Identify which cell holds the provided text, then report its [X, Y] central coordinate. 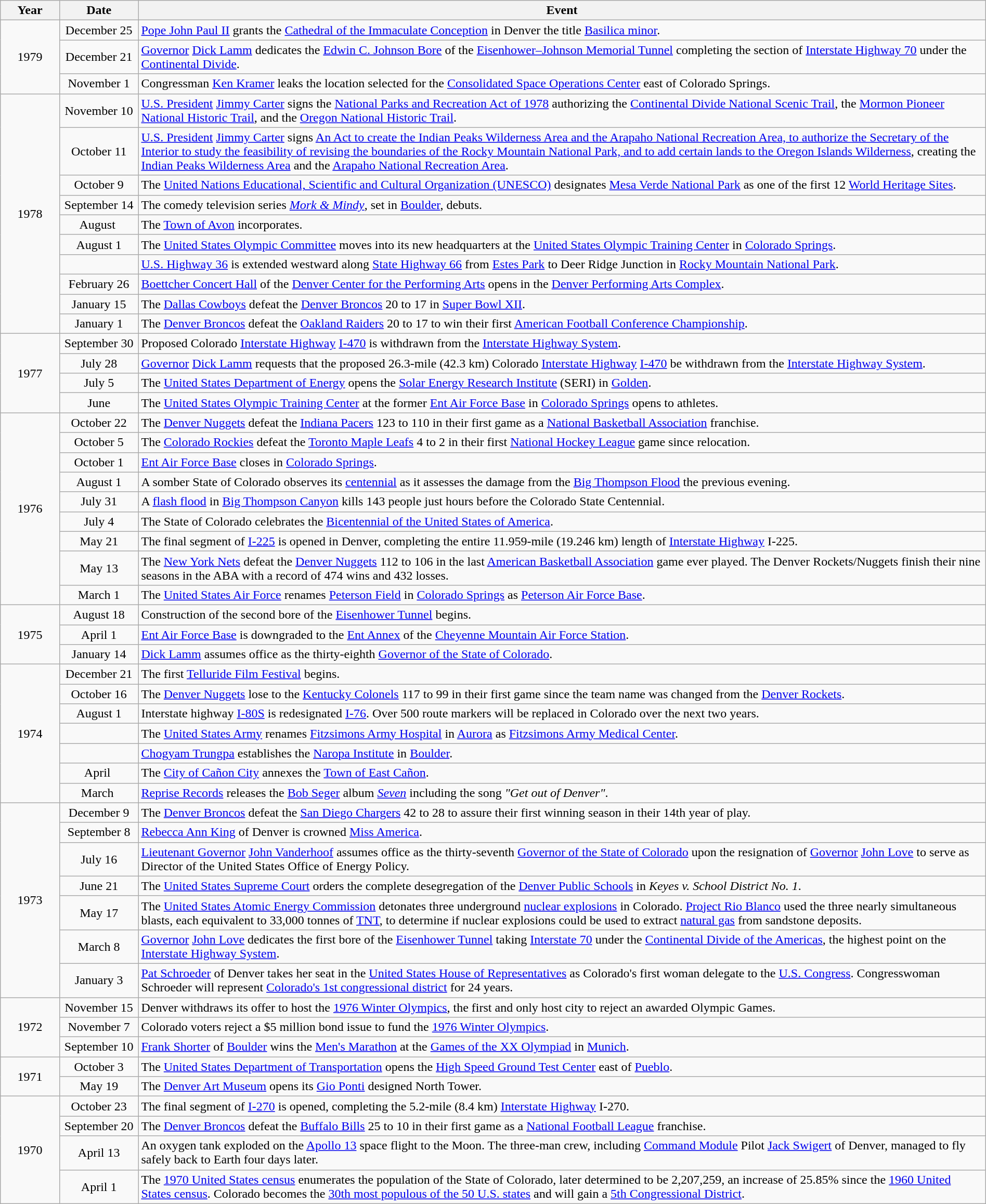
September 10 [99, 1047]
The United States Department of Energy opens the Solar Energy Research Institute (SERI) in Golden. [562, 383]
Boettcher Concert Hall of the Denver Center for the Performing Arts opens in the Denver Performing Arts Complex. [562, 284]
October 23 [99, 1106]
Event [562, 10]
1977 [30, 373]
The United States Air Force renames Peterson Field in Colorado Springs as Peterson Air Force Base. [562, 595]
September 30 [99, 344]
July 31 [99, 502]
The Denver Broncos defeat the Buffalo Bills 25 to 10 in their first game as a National Football League franchise. [562, 1126]
November 10 [99, 110]
Governor Dick Lamm requests that the proposed 26.3-mile (42.3 km) Colorado Interstate Highway I-470 be withdrawn from the Interstate Highway System. [562, 363]
December 25 [99, 30]
May 13 [99, 568]
1970 [30, 1150]
September 8 [99, 832]
1978 [30, 214]
The United States Olympic Training Center at the former Ent Air Force Base in Colorado Springs opens to athletes. [562, 403]
November 7 [99, 1027]
July 16 [99, 859]
The United States Olympic Committee moves into its new headquarters at the United States Olympic Training Center in Colorado Springs. [562, 244]
September 20 [99, 1126]
The United States Army renames Fitzsimons Army Hospital in Aurora as Fitzsimons Army Medical Center. [562, 734]
1975 [30, 634]
1972 [30, 1027]
The first Telluride Film Festival begins. [562, 674]
July 28 [99, 363]
Denver withdraws its offer to host the 1976 Winter Olympics, the first and only host city to reject an awarded Olympic Games. [562, 1007]
Date [99, 10]
August [99, 225]
January 3 [99, 980]
June 21 [99, 886]
A somber State of Colorado observes its centennial as it assesses the damage from the Big Thompson Flood the previous evening. [562, 482]
The Denver Art Museum opens its Gio Ponti designed North Tower. [562, 1087]
The final segment of I-270 is opened, completing the 5.2-mile (8.4 km) Interstate Highway I-270. [562, 1106]
November 1 [99, 84]
October 11 [99, 151]
October 9 [99, 185]
U.S. Highway 36 is extended westward along State Highway 66 from Estes Park to Deer Ridge Junction in Rocky Mountain National Park. [562, 264]
January 15 [99, 304]
February 26 [99, 284]
June [99, 403]
The Denver Nuggets lose to the Kentucky Colonels 117 to 99 in their first game since the team name was changed from the Denver Rockets. [562, 694]
The Colorado Rockies defeat the Toronto Maple Leafs 4 to 2 in their first National Hockey League game since relocation. [562, 442]
Reprise Records releases the Bob Seger album Seven including the song "Get out of Denver". [562, 793]
July 4 [99, 521]
A flash flood in Big Thompson Canyon kills 143 people just hours before the Colorado State Centennial. [562, 502]
Ent Air Force Base is downgraded to the Ent Annex of the Cheyenne Mountain Air Force Station. [562, 635]
The Denver Nuggets defeat the Indiana Pacers 123 to 110 in their first game as a National Basketball Association franchise. [562, 423]
1976 [30, 509]
October 1 [99, 462]
Frank Shorter of Boulder wins the Men's Marathon at the Games of the XX Olympiad in Munich. [562, 1047]
The comedy television series Mork & Mindy, set in Boulder, debuts. [562, 205]
May 19 [99, 1087]
October 16 [99, 694]
The United States Supreme Court orders the complete desegregation of the Denver Public Schools in Keyes v. School District No. 1. [562, 886]
The Denver Broncos defeat the San Diego Chargers 42 to 28 to assure their first winning season in their 14th year of play. [562, 813]
August 18 [99, 614]
Proposed Colorado Interstate Highway I-470 is withdrawn from the Interstate Highway System. [562, 344]
May 21 [99, 541]
The City of Cañon City annexes the Town of East Cañon. [562, 773]
May 17 [99, 913]
April [99, 773]
Pope John Paul II grants the Cathedral of the Immaculate Conception in Denver the title Basilica minor. [562, 30]
March [99, 793]
December 9 [99, 813]
Rebecca Ann King of Denver is crowned Miss America. [562, 832]
March 8 [99, 946]
October 5 [99, 442]
The United States Department of Transportation opens the High Speed Ground Test Center east of Pueblo. [562, 1067]
September 14 [99, 205]
The State of Colorado celebrates the Bicentennial of the United States of America. [562, 521]
Year [30, 10]
January 14 [99, 655]
1974 [30, 734]
Dick Lamm assumes office as the thirty-eighth Governor of the State of Colorado. [562, 655]
Colorado voters reject a $5 million bond issue to fund the 1976 Winter Olympics. [562, 1027]
Chogyam Trungpa establishes the Naropa Institute in Boulder. [562, 753]
1973 [30, 900]
The final segment of I-225 is opened in Denver, completing the entire 11.959-mile (19.246 km) length of Interstate Highway I-225. [562, 541]
October 22 [99, 423]
April 13 [99, 1153]
January 1 [99, 324]
The Denver Broncos defeat the Oakland Raiders 20 to 17 to win their first American Football Conference Championship. [562, 324]
March 1 [99, 595]
1971 [30, 1077]
1979 [30, 57]
Ent Air Force Base closes in Colorado Springs. [562, 462]
October 3 [99, 1067]
The Town of Avon incorporates. [562, 225]
Interstate highway I-80S is redesignated I-76. Over 500 route markers will be replaced in Colorado over the next two years. [562, 714]
The Dallas Cowboys defeat the Denver Broncos 20 to 17 in Super Bowl XII. [562, 304]
Congressman Ken Kramer leaks the location selected for the Consolidated Space Operations Center east of Colorado Springs. [562, 84]
Construction of the second bore of the Eisenhower Tunnel begins. [562, 614]
July 5 [99, 383]
November 15 [99, 1007]
